For the text-containing cell, return its midpoint in (x, y) coordinate format. 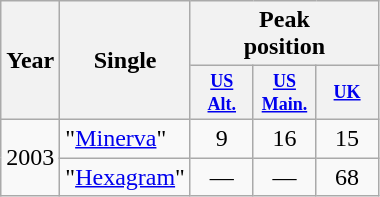
UK (348, 93)
68 (348, 177)
"Minerva" (126, 138)
15 (348, 138)
US Alt. (222, 93)
US Main. (284, 93)
16 (284, 138)
"Hexagram" (126, 177)
2003 (30, 157)
Single (126, 60)
Year (30, 60)
9 (222, 138)
Peakposition (284, 34)
